Output the (x, y) coordinate of the center of the cell containing the given text.  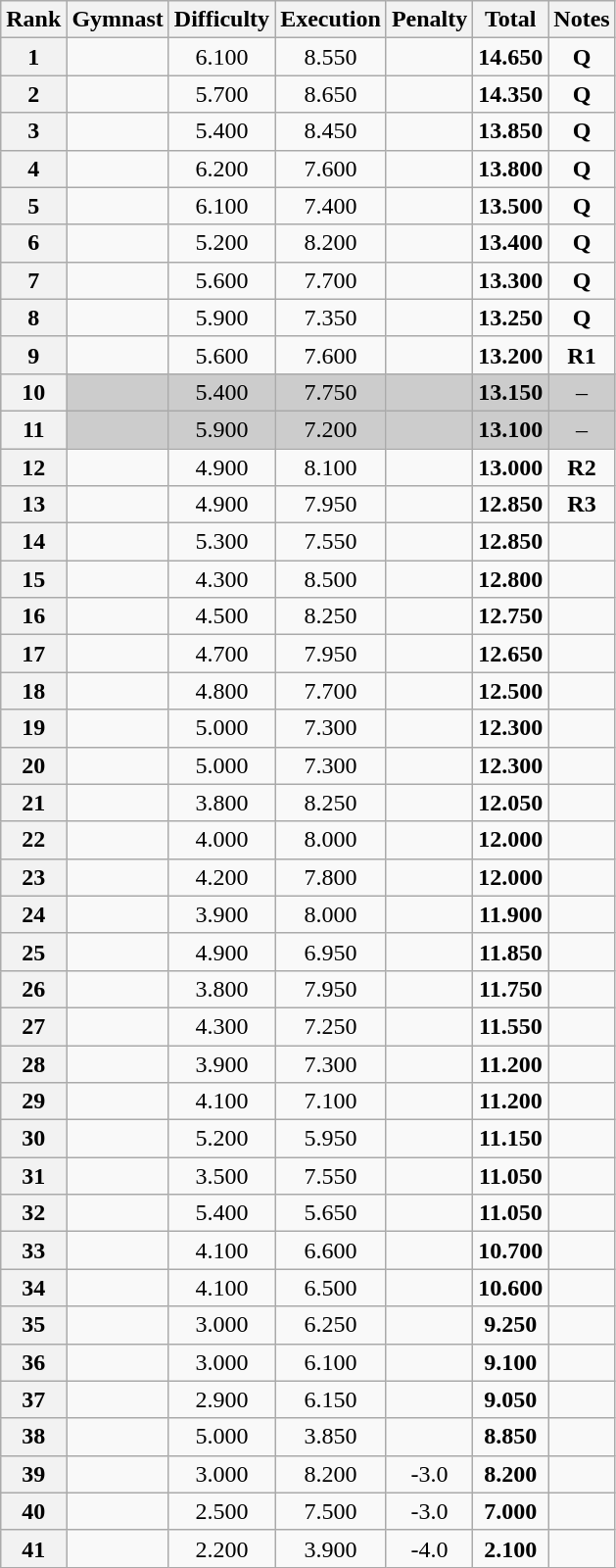
4.000 (221, 840)
26 (33, 989)
Gymnast (118, 20)
28 (33, 1063)
32 (33, 1213)
7.500 (331, 1511)
1 (33, 57)
37 (33, 1399)
5.300 (221, 542)
16 (33, 616)
-4.0 (429, 1548)
23 (33, 877)
20 (33, 765)
4.800 (221, 691)
8.550 (331, 57)
7.750 (331, 392)
R3 (582, 505)
5.950 (331, 1139)
38 (33, 1437)
8.850 (511, 1437)
2.500 (221, 1511)
6.500 (331, 1288)
22 (33, 840)
21 (33, 803)
19 (33, 728)
9.250 (511, 1325)
27 (33, 1026)
2.200 (221, 1548)
9.050 (511, 1399)
11.150 (511, 1139)
11.900 (511, 914)
12 (33, 467)
4 (33, 169)
13.250 (511, 318)
31 (33, 1176)
9 (33, 355)
36 (33, 1362)
2.100 (511, 1548)
3.500 (221, 1176)
11.750 (511, 989)
6.600 (331, 1250)
35 (33, 1325)
R1 (582, 355)
30 (33, 1139)
12.800 (511, 579)
6.150 (331, 1399)
17 (33, 654)
10.700 (511, 1250)
10.600 (511, 1288)
12.500 (511, 691)
7.100 (331, 1102)
33 (33, 1250)
8 (33, 318)
11.550 (511, 1026)
14.350 (511, 94)
2 (33, 94)
13.100 (511, 429)
7.350 (331, 318)
13.850 (511, 131)
9.100 (511, 1362)
13.150 (511, 392)
8.650 (331, 94)
7 (33, 280)
13.500 (511, 206)
29 (33, 1102)
12.750 (511, 616)
5.700 (221, 94)
5 (33, 206)
12.650 (511, 654)
2.900 (221, 1399)
41 (33, 1548)
25 (33, 952)
6.950 (331, 952)
14 (33, 542)
8.100 (331, 467)
11 (33, 429)
8.450 (331, 131)
Penalty (429, 20)
11.850 (511, 952)
Execution (331, 20)
34 (33, 1288)
R2 (582, 467)
10 (33, 392)
13.200 (511, 355)
14.650 (511, 57)
4.200 (221, 877)
3.850 (331, 1437)
Difficulty (221, 20)
Total (511, 20)
6.200 (221, 169)
6 (33, 243)
13.300 (511, 280)
13.400 (511, 243)
15 (33, 579)
24 (33, 914)
39 (33, 1474)
7.200 (331, 429)
7.000 (511, 1511)
13 (33, 505)
6.250 (331, 1325)
3 (33, 131)
Notes (582, 20)
8.500 (331, 579)
7.800 (331, 877)
18 (33, 691)
4.700 (221, 654)
12.050 (511, 803)
5.650 (331, 1213)
7.250 (331, 1026)
7.400 (331, 206)
40 (33, 1511)
13.000 (511, 467)
4.500 (221, 616)
Rank (33, 20)
13.800 (511, 169)
